Return the (x, y) coordinate for the center point of the cell that contains the specified text.  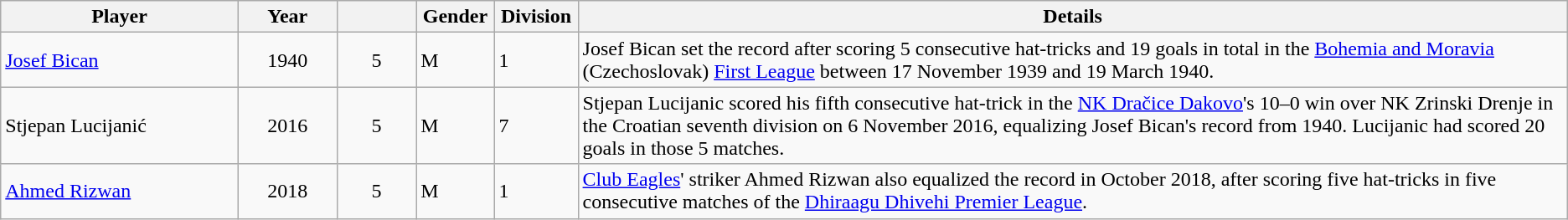
Stjepan Lucijanić (119, 125)
Gender (456, 17)
Ahmed Rizwan (119, 191)
Details (1072, 17)
Division (536, 17)
2018 (287, 191)
2016 (287, 125)
7 (536, 125)
Josef Bican (119, 60)
Player (119, 17)
Year (287, 17)
1940 (287, 60)
